Return the [x, y] coordinate for the center point of the cell that contains the specified text.  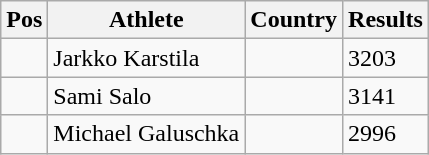
Michael Galuschka [146, 134]
Country [294, 20]
Athlete [146, 20]
Pos [24, 20]
3141 [386, 96]
3203 [386, 58]
Sami Salo [146, 96]
Results [386, 20]
2996 [386, 134]
Jarkko Karstila [146, 58]
